Output the (x, y) coordinate of the center of the cell containing the given text.  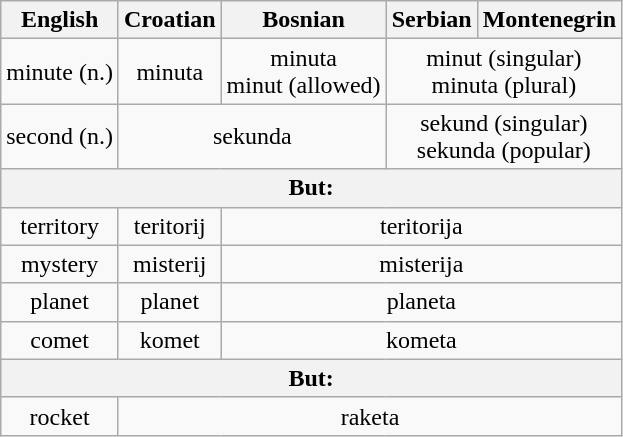
Serbian (432, 20)
misterij (170, 264)
teritorija (421, 226)
comet (60, 340)
territory (60, 226)
minute (n.) (60, 72)
planeta (421, 302)
Croatian (170, 20)
second (n.) (60, 136)
rocket (60, 416)
sekunda (252, 136)
minuta (170, 72)
misterija (421, 264)
minutaminut (allowed) (304, 72)
komet (170, 340)
raketa (370, 416)
mystery (60, 264)
sekund (singular) sekunda (popular) (504, 136)
minut (singular) minuta (plural) (504, 72)
English (60, 20)
Montenegrin (549, 20)
teritorij (170, 226)
Bosnian (304, 20)
kometa (421, 340)
